Search for the cell housing the specified text and yield its (x, y) center coordinate. 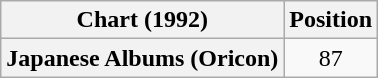
87 (331, 58)
Position (331, 20)
Chart (1992) (142, 20)
Japanese Albums (Oricon) (142, 58)
